Provide the (x, y) coordinate of the cell's center where the given text is located.  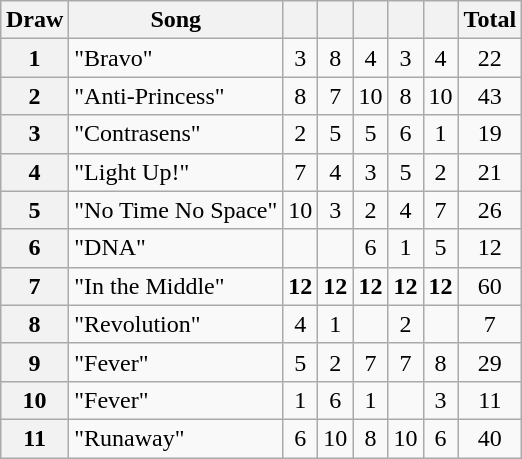
19 (490, 134)
21 (490, 172)
"Light Up!" (176, 172)
Song (176, 20)
Draw (34, 20)
"Revolution" (176, 324)
Total (490, 20)
"Contrasens" (176, 134)
26 (490, 210)
"No Time No Space" (176, 210)
"Runaway" (176, 438)
29 (490, 362)
22 (490, 58)
40 (490, 438)
9 (34, 362)
"Bravo" (176, 58)
"DNA" (176, 248)
60 (490, 286)
"In the Middle" (176, 286)
43 (490, 96)
"Anti-Princess" (176, 96)
